Return [X, Y] of the center of cell containing provided text 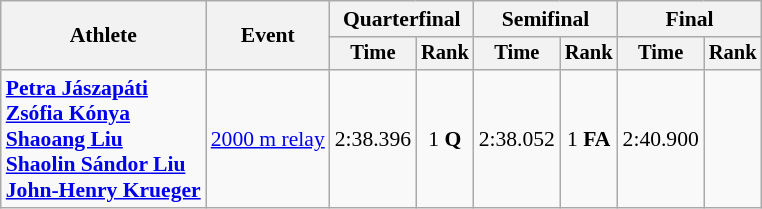
1 Q [445, 139]
1 FA [589, 139]
2:38.052 [517, 139]
Semifinal [546, 19]
2:38.396 [373, 139]
Quarterfinal [402, 19]
Final [690, 19]
Event [268, 36]
Petra JászapátiZsófia KónyaShaoang LiuShaolin Sándor LiuJohn-Henry Krueger [104, 139]
2000 m relay [268, 139]
Athlete [104, 36]
2:40.900 [661, 139]
